Detect which cell encompasses the target text, then output its [X, Y] center coordinate. 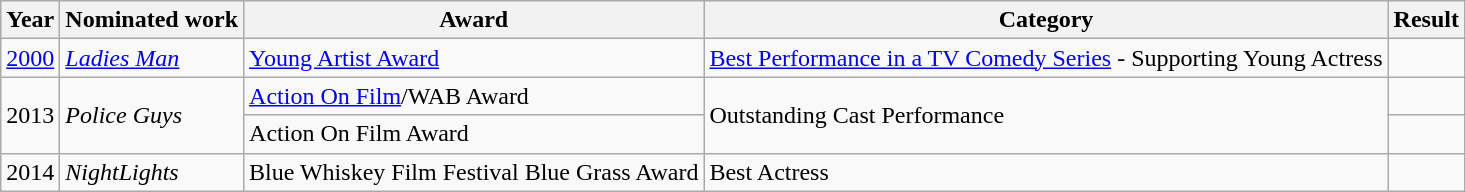
2000 [30, 58]
Blue Whiskey Film Festival Blue Grass Award [474, 172]
Best Performance in a TV Comedy Series - Supporting Young Actress [1046, 58]
Young Artist Award [474, 58]
Police Guys [152, 115]
Result [1426, 20]
Nominated work [152, 20]
Ladies Man [152, 58]
Outstanding Cast Performance [1046, 115]
Category [1046, 20]
2013 [30, 115]
Year [30, 20]
Action On Film Award [474, 134]
2014 [30, 172]
Best Actress [1046, 172]
Award [474, 20]
NightLights [152, 172]
Action On Film/WAB Award [474, 96]
